Capture the cell that displays the provided text and extract its (X, Y) central coordinate. 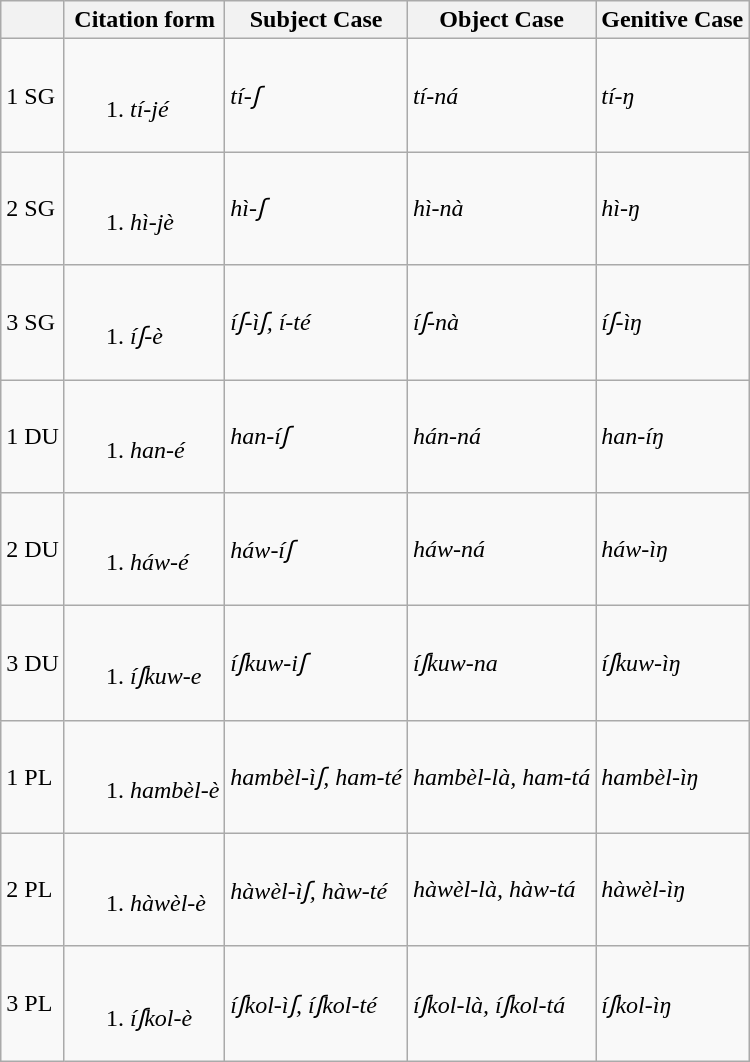
2 SG (33, 208)
tí-ná (501, 96)
hambèl-è (144, 776)
han-íʃ (316, 436)
1 SG (33, 96)
háw-é (144, 550)
hì-ŋ (672, 208)
1 DU (33, 436)
íʃ-ìŋ (672, 322)
hambèl-là, ham-tá (501, 776)
íʃkuw-iʃ (316, 664)
háw-ná (501, 550)
hàwèl-ìʃ, hàw-té (316, 890)
íʃkuw-na (501, 664)
1 PL (33, 776)
3 SG (33, 322)
íʃkol-ìŋ (672, 1004)
íʃ-nà (501, 322)
Object Case (501, 20)
hì-ʃ (316, 208)
íʃkol-là, íʃkol-tá (501, 1004)
háw-íʃ (316, 550)
Subject Case (316, 20)
hambèl-ìŋ (672, 776)
han-é (144, 436)
hì-jè (144, 208)
íʃ-è (144, 322)
hambèl-ìʃ, ham-té (316, 776)
hàwèl-è (144, 890)
3 DU (33, 664)
2 DU (33, 550)
íʃkuw-e (144, 664)
Citation form (144, 20)
tí-ŋ (672, 96)
han-íŋ (672, 436)
hán-ná (501, 436)
2 PL (33, 890)
íʃkol-ìʃ, íʃkol-té (316, 1004)
háw-ìŋ (672, 550)
íʃkol-è (144, 1004)
3 PL (33, 1004)
íʃ-ìʃ, í-té (316, 322)
hàwèl-là, hàw-tá (501, 890)
íʃkuw-ìŋ (672, 664)
Genitive Case (672, 20)
hì-nà (501, 208)
tí-jé (144, 96)
hàwèl-ìŋ (672, 890)
tí-ʃ (316, 96)
